Provide the (x, y) coordinate of the cell's center where the given text is located.  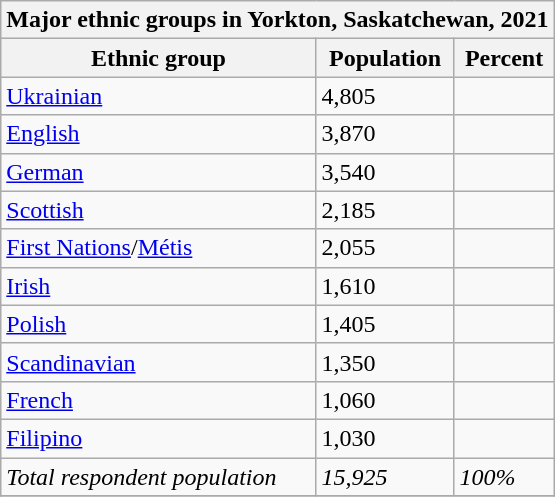
3,540 (385, 172)
Ukrainian (158, 96)
First Nations/Métis (158, 248)
4,805 (385, 96)
2,185 (385, 210)
English (158, 134)
Scottish (158, 210)
Ethnic group (158, 58)
2,055 (385, 248)
German (158, 172)
Population (385, 58)
French (158, 400)
100% (504, 477)
1,350 (385, 362)
Polish (158, 324)
Major ethnic groups in Yorkton, Saskatchewan, 2021 (278, 20)
1,030 (385, 438)
3,870 (385, 134)
15,925 (385, 477)
Total respondent population (158, 477)
Percent (504, 58)
Scandinavian (158, 362)
Filipino (158, 438)
1,060 (385, 400)
1,610 (385, 286)
Irish (158, 286)
1,405 (385, 324)
